Find where the given text appears and provide that cell's center as (x, y) coordinate. 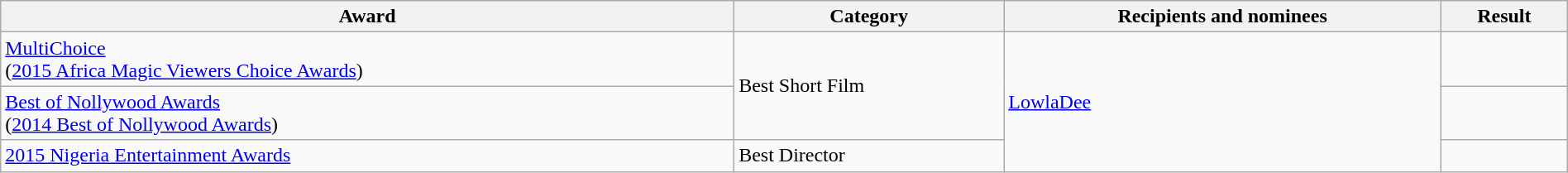
MultiChoice (2015 Africa Magic Viewers Choice Awards) (367, 60)
LowlaDee (1222, 102)
Best Short Film (869, 86)
Result (1503, 17)
Recipients and nominees (1222, 17)
Category (869, 17)
Award (367, 17)
Best Director (869, 156)
Best of Nollywood Awards (2014 Best of Nollywood Awards) (367, 113)
2015 Nigeria Entertainment Awards (367, 156)
